Return the [X, Y] coordinate for the center point of the cell that contains the specified text.  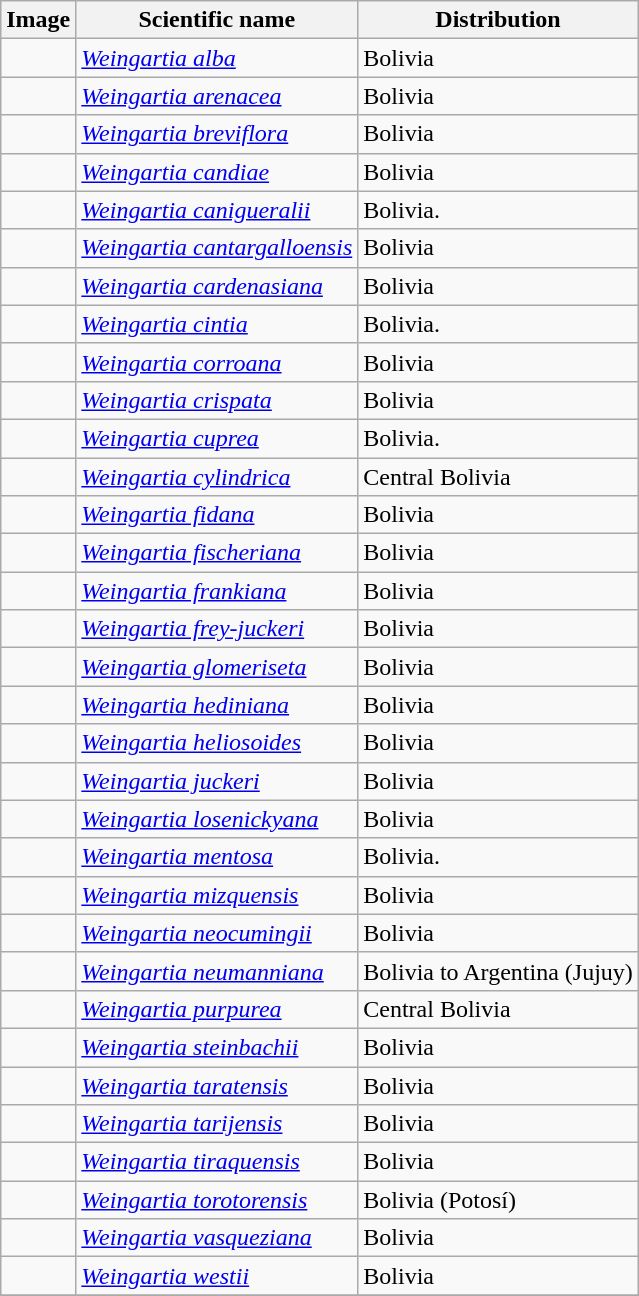
Weingartia purpurea [217, 1009]
Weingartia cantargalloensis [217, 248]
Weingartia juckeri [217, 781]
Weingartia neocumingii [217, 933]
Weingartia vasqueziana [217, 1238]
Weingartia tiraquensis [217, 1162]
Weingartia cardenasiana [217, 286]
Weingartia fischeriana [217, 553]
Weingartia steinbachii [217, 1047]
Weingartia breviflora [217, 134]
Weingartia taratensis [217, 1085]
Weingartia frey-juckeri [217, 629]
Weingartia alba [217, 58]
Image [38, 20]
Weingartia losenickyana [217, 819]
Weingartia cylindrica [217, 477]
Weingartia cintia [217, 324]
Bolivia to Argentina (Jujuy) [498, 971]
Weingartia glomeriseta [217, 667]
Weingartia mentosa [217, 857]
Weingartia fidana [217, 515]
Weingartia crispata [217, 400]
Weingartia hediniana [217, 705]
Weingartia frankiana [217, 591]
Weingartia cuprea [217, 438]
Bolivia (Potosí) [498, 1200]
Distribution [498, 20]
Weingartia westii [217, 1276]
Weingartia torotorensis [217, 1200]
Weingartia tarijensis [217, 1124]
Weingartia mizquensis [217, 895]
Weingartia candiae [217, 172]
Weingartia neumanniana [217, 971]
Scientific name [217, 20]
Weingartia heliosoides [217, 743]
Weingartia arenacea [217, 96]
Weingartia canigueralii [217, 210]
Weingartia corroana [217, 362]
